Detect which cell encompasses the target text, then output its (x, y) center coordinate. 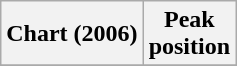
Peakposition (189, 34)
Chart (2006) (72, 34)
